Find where the given text appears and provide that cell's center as [x, y] coordinate. 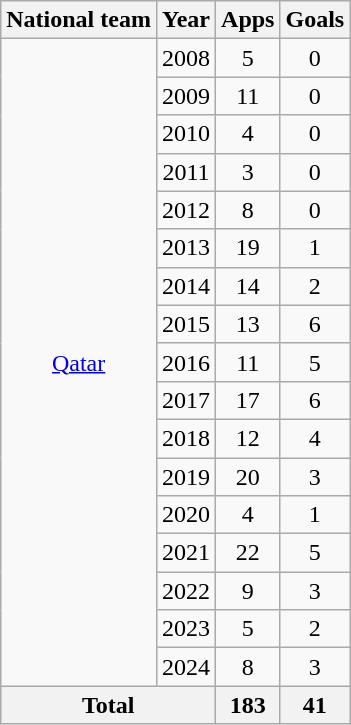
2022 [186, 591]
13 [248, 324]
2011 [186, 172]
2016 [186, 362]
2014 [186, 286]
2021 [186, 553]
2008 [186, 58]
9 [248, 591]
Goals [315, 20]
2013 [186, 248]
2018 [186, 438]
2020 [186, 515]
19 [248, 248]
2023 [186, 629]
2015 [186, 324]
22 [248, 553]
2017 [186, 400]
14 [248, 286]
41 [315, 705]
2010 [186, 134]
Year [186, 20]
20 [248, 477]
17 [248, 400]
Total [108, 705]
2009 [186, 96]
183 [248, 705]
12 [248, 438]
Qatar [79, 362]
2019 [186, 477]
2024 [186, 667]
National team [79, 20]
Apps [248, 20]
2012 [186, 210]
